Scan for the cell matching the given text and deliver its [x, y] coordinate at center. 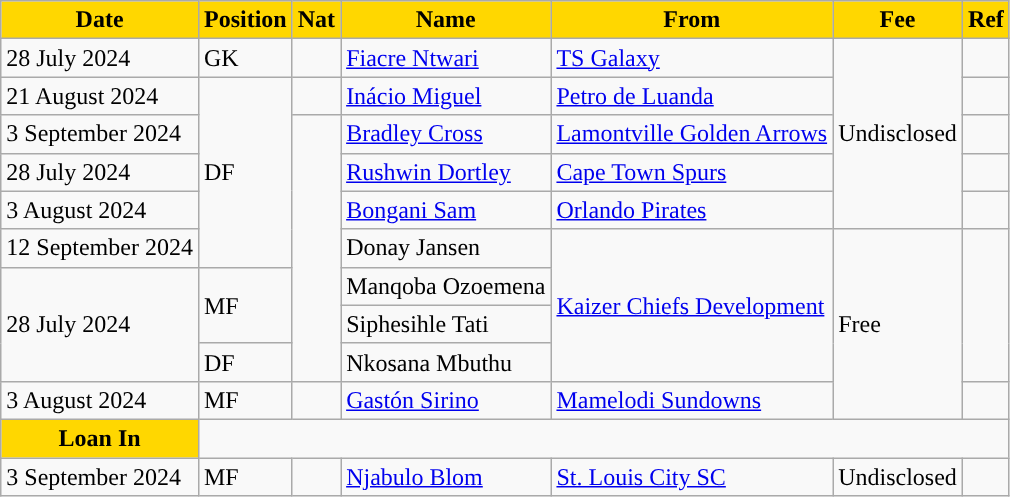
Date [100, 20]
Position [245, 20]
Loan In [100, 438]
12 September 2024 [100, 248]
Bongani Sam [446, 210]
21 August 2024 [100, 96]
Petro de Luanda [692, 96]
Free [898, 324]
GK [245, 58]
Nkosana Mbuthu [446, 362]
Kaizer Chiefs Development [692, 305]
Nat [316, 20]
Inácio Miguel [446, 96]
Mamelodi Sundowns [692, 400]
Fiacre Ntwari [446, 58]
Ref [986, 20]
Lamontville Golden Arrows [692, 134]
From [692, 20]
Siphesihle Tati [446, 324]
St. Louis City SC [692, 477]
Name [446, 20]
TS Galaxy [692, 58]
Donay Jansen [446, 248]
Orlando Pirates [692, 210]
Manqoba Ozoemena [446, 286]
Fee [898, 20]
Rushwin Dortley [446, 172]
Gastón Sirino [446, 400]
Njabulo Blom [446, 477]
Bradley Cross [446, 134]
Cape Town Spurs [692, 172]
